Find where the given text appears and provide that cell's center as [X, Y] coordinate. 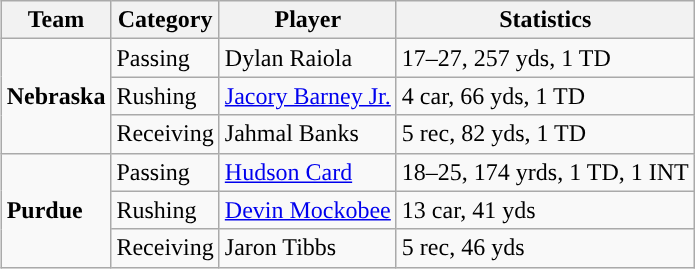
18–25, 174 yrds, 1 TD, 1 INT [545, 172]
13 car, 41 yds [545, 210]
Jaron Tibbs [308, 248]
5 rec, 46 yds [545, 248]
Category [165, 20]
Hudson Card [308, 172]
Jacory Barney Jr. [308, 96]
17–27, 257 yds, 1 TD [545, 58]
Devin Mockobee [308, 210]
Jahmal Banks [308, 134]
5 rec, 82 yds, 1 TD [545, 134]
Player [308, 20]
4 car, 66 yds, 1 TD [545, 96]
Team [56, 20]
Nebraska [56, 96]
Purdue [56, 210]
Dylan Raiola [308, 58]
Statistics [545, 20]
